Return (x, y) of the center of cell containing provided text 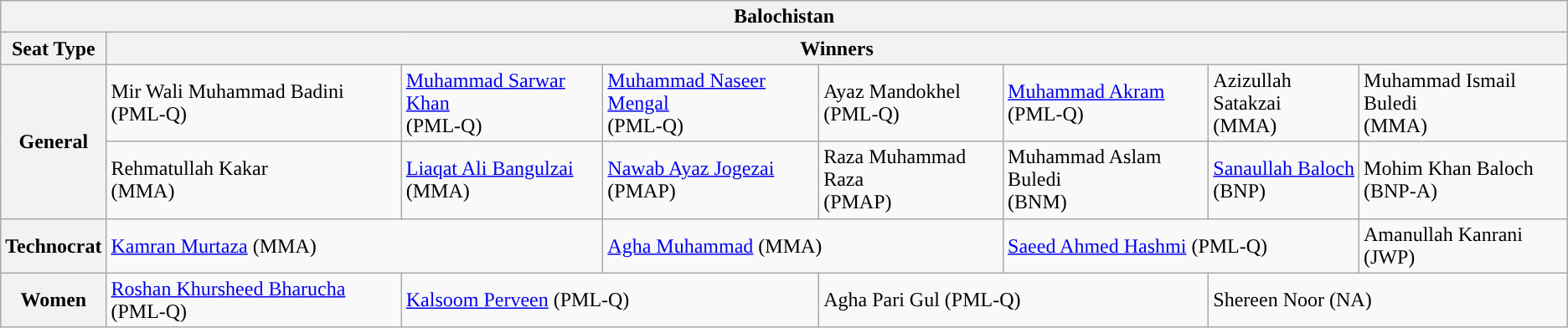
Technocrat (54, 246)
Sanaullah Baloch(BNP) (1284, 180)
Shereen Noor (NA) (1388, 300)
Roshan Khursheed Bharucha (PML-Q) (254, 300)
Seat Type (54, 49)
Liaqat Ali Bangulzai(MMA) (503, 180)
Muhammad Naseer Mengal(PML-Q) (711, 103)
Raza Muhammad Raza(PMAP) (911, 180)
General (54, 141)
Muhammad Ismail Buledi(MMA) (1464, 103)
Balochistan (784, 17)
Agha Muhammad (MMA) (803, 246)
Women (54, 300)
Muhammad Akram(PML-Q) (1106, 103)
Mohim Khan Baloch(BNP-A) (1464, 180)
Rehmatullah Kakar(MMA) (254, 180)
Mir Wali Muhammad Badini(PML-Q) (254, 103)
Muhammad Aslam Buledi(BNM) (1106, 180)
Azizullah Satakzai(MMA) (1284, 103)
Saeed Ahmed Hashmi (PML-Q) (1181, 246)
Muhammad Sarwar Khan(PML-Q) (503, 103)
Winners (837, 49)
Nawab Ayaz Jogezai(PMAP) (711, 180)
Kalsoom Perveen (PML-Q) (610, 300)
Amanullah Kanrani (JWP) (1464, 246)
Ayaz Mandokhel(PML-Q) (911, 103)
Kamran Murtaza (MMA) (355, 246)
Agha Pari Gul (PML-Q) (1014, 300)
